Capture the cell that displays the provided text and extract its (X, Y) central coordinate. 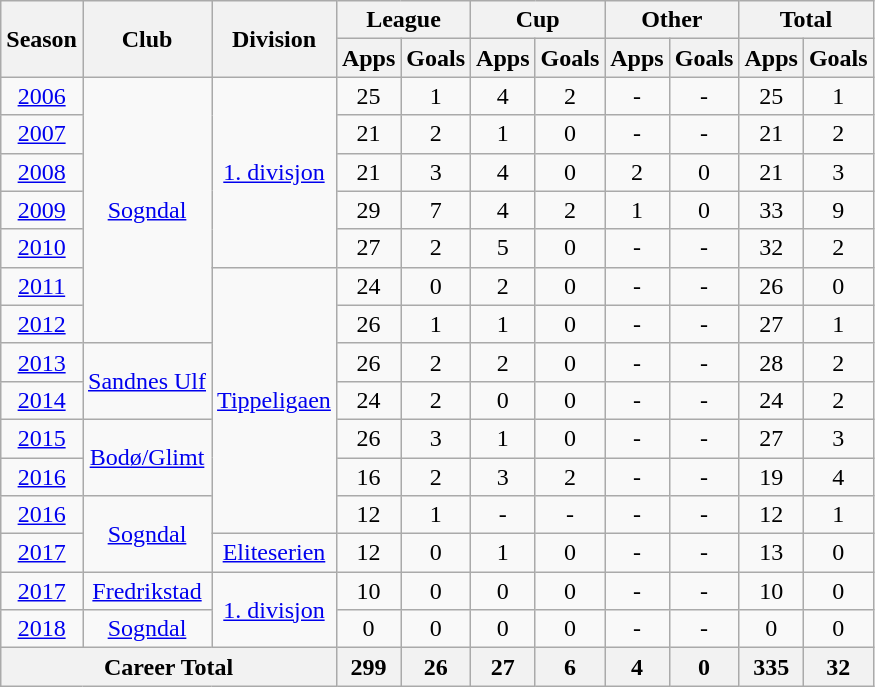
Career Total (169, 667)
2008 (42, 172)
299 (368, 667)
2013 (42, 362)
2015 (42, 438)
16 (368, 477)
2010 (42, 248)
7 (436, 210)
335 (771, 667)
33 (771, 210)
Tippeligaen (274, 400)
6 (570, 667)
Eliteserien (274, 553)
2018 (42, 629)
9 (838, 210)
2007 (42, 134)
13 (771, 553)
Season (42, 39)
2009 (42, 210)
5 (503, 248)
Cup (538, 20)
Division (274, 39)
Bodø/Glimt (146, 457)
28 (771, 362)
Sandnes Ulf (146, 381)
Other (672, 20)
Total (806, 20)
Fredrikstad (146, 591)
29 (368, 210)
League (403, 20)
19 (771, 477)
2014 (42, 400)
2011 (42, 286)
2006 (42, 96)
2012 (42, 324)
Club (146, 39)
